Provide the (X, Y) coordinate of the cell's center where the given text is located.  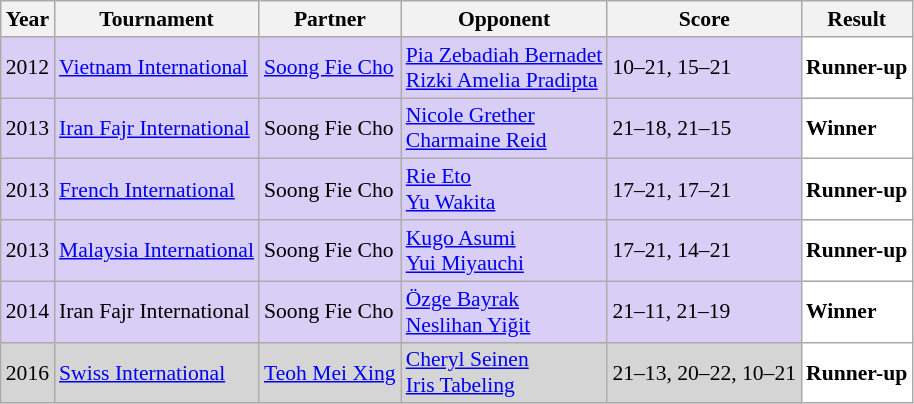
21–11, 21–19 (704, 312)
21–13, 20–22, 10–21 (704, 372)
21–18, 21–15 (704, 128)
Tournament (156, 19)
Swiss International (156, 372)
Opponent (504, 19)
Malaysia International (156, 250)
Partner (330, 19)
French International (156, 190)
Pia Zebadiah Bernadet Rizki Amelia Pradipta (504, 68)
Score (704, 19)
Rie Eto Yu Wakita (504, 190)
Özge Bayrak Neslihan Yiğit (504, 312)
17–21, 17–21 (704, 190)
Kugo Asumi Yui Miyauchi (504, 250)
2014 (28, 312)
Teoh Mei Xing (330, 372)
10–21, 15–21 (704, 68)
Vietnam International (156, 68)
Year (28, 19)
Nicole Grether Charmaine Reid (504, 128)
Result (856, 19)
17–21, 14–21 (704, 250)
2012 (28, 68)
Cheryl Seinen Iris Tabeling (504, 372)
2016 (28, 372)
